Identify which cell holds the provided text, then report its (X, Y) central coordinate. 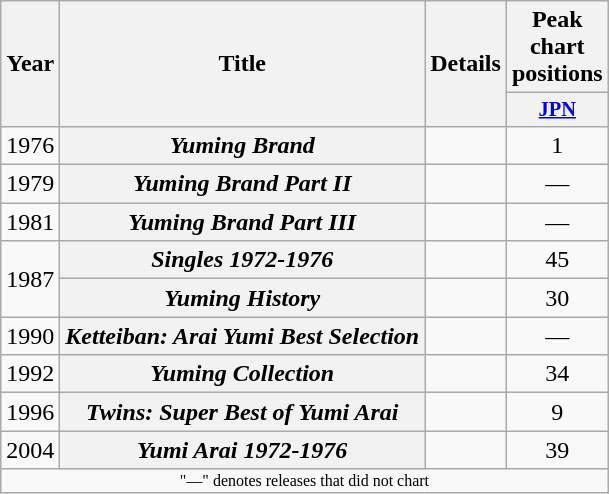
1990 (30, 336)
34 (557, 374)
1996 (30, 412)
Singles 1972-1976 (242, 260)
Yuming Collection (242, 374)
1987 (30, 279)
Yumi Arai 1972-1976 (242, 450)
2004 (30, 450)
Yuming Brand (242, 145)
Yuming Brand Part II (242, 184)
45 (557, 260)
1 (557, 145)
Twins: Super Best of Yumi Arai (242, 412)
39 (557, 450)
JPN (557, 110)
Year (30, 64)
1992 (30, 374)
9 (557, 412)
Yuming History (242, 298)
Yuming Brand Part III (242, 222)
30 (557, 298)
1979 (30, 184)
Details (466, 64)
Title (242, 64)
"—" denotes releases that did not chart (304, 481)
Ketteiban: Arai Yumi Best Selection (242, 336)
1976 (30, 145)
Peak chart positions (557, 47)
1981 (30, 222)
